Pinpoint the cell where the given text exists, returning its [x, y] midpoint coordinate. 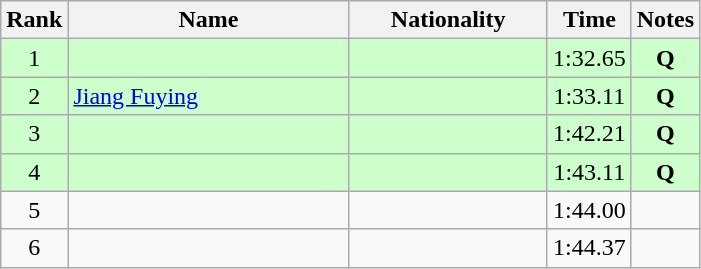
6 [34, 248]
3 [34, 134]
1:44.00 [589, 210]
Notes [665, 20]
4 [34, 172]
Time [589, 20]
Name [208, 20]
1:43.11 [589, 172]
1:33.11 [589, 96]
1:42.21 [589, 134]
1 [34, 58]
1:32.65 [589, 58]
Rank [34, 20]
2 [34, 96]
Jiang Fuying [208, 96]
Nationality [448, 20]
1:44.37 [589, 248]
5 [34, 210]
